Search for the cell housing the specified text and yield its (x, y) center coordinate. 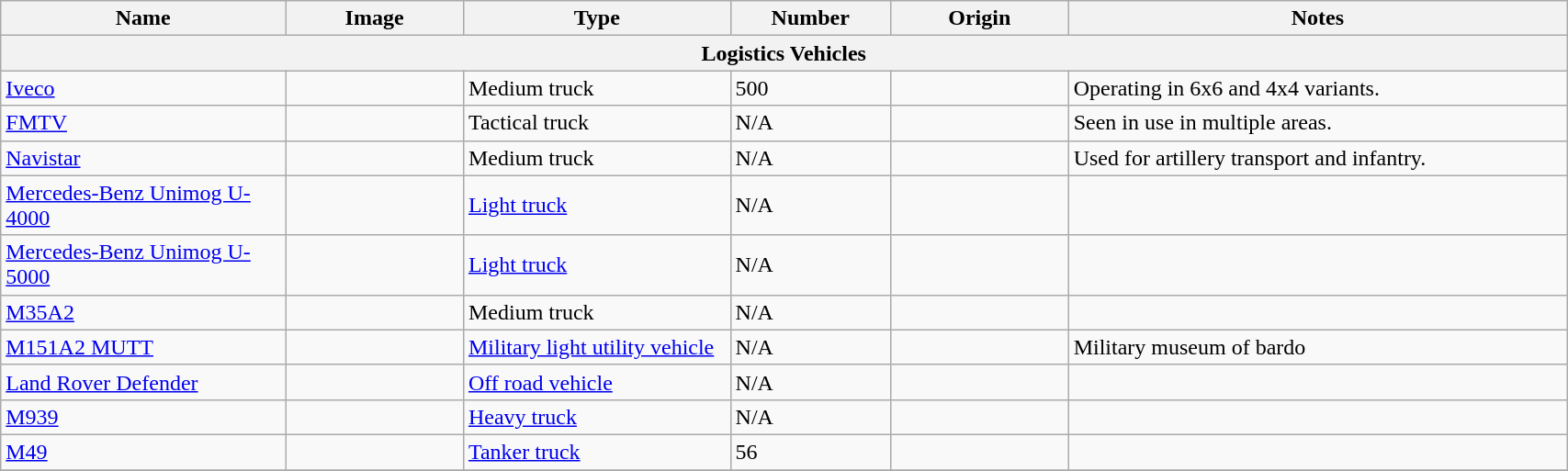
Logistics Vehicles (784, 53)
Notes (1317, 18)
Origin (979, 18)
Iveco (143, 88)
M49 (143, 452)
Land Rover Defender (143, 382)
Name (143, 18)
M151A2 MUTT (143, 347)
Tactical truck (597, 123)
Off road vehicle (597, 382)
Military light utility vehicle (597, 347)
FMTV (143, 123)
M35A2 (143, 312)
Heavy truck (597, 417)
Number (810, 18)
Type (597, 18)
Mercedes-Benz Unimog U-5000 (143, 264)
Seen in use in multiple areas. (1317, 123)
Tanker truck (597, 452)
500 (810, 88)
Military museum of bardo (1317, 347)
Used for artillery transport and infantry. (1317, 158)
Image (375, 18)
Navistar (143, 158)
Mercedes-Benz Unimog U-4000 (143, 206)
M939 (143, 417)
56 (810, 452)
Operating in 6x6 and 4x4 variants. (1317, 88)
